Pinpoint the cell where the given text exists, returning its (X, Y) midpoint coordinate. 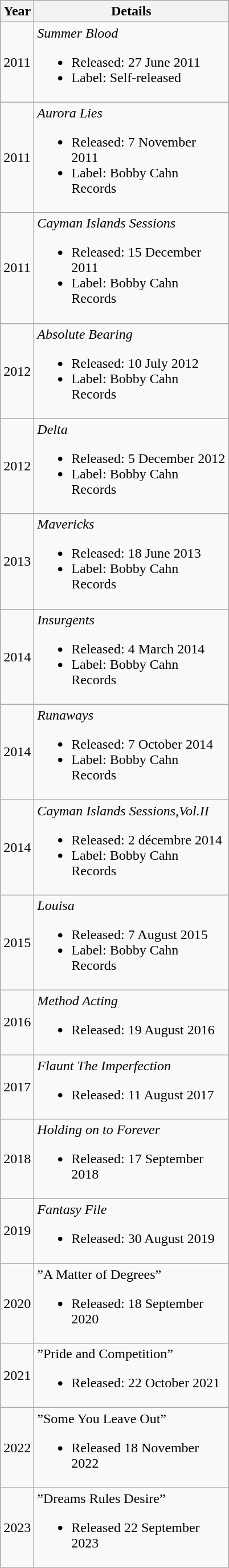
Fantasy FileReleased: 30 August 2019 (131, 1232)
Absolute BearingReleased: 10 July 2012Label: Bobby Cahn Records (131, 371)
”A Matter of Degrees”Released: 18 September 2020 (131, 1303)
Cayman Islands SessionsReleased: 15 December 2011Label: Bobby Cahn Records (131, 268)
InsurgentsReleased: 4 March 2014Label: Bobby Cahn Records (131, 657)
MavericksReleased: 18 June 2013Label: Bobby Cahn Records (131, 561)
RunawaysReleased: 7 October 2014Label: Bobby Cahn Records (131, 751)
Method ActingReleased: 19 August 2016 (131, 1022)
2023 (17, 1528)
Flaunt The ImperfectionReleased: 11 August 2017 (131, 1087)
2020 (17, 1303)
”Dreams Rules Desire”Released 22 September 2023 (131, 1528)
2016 (17, 1022)
Holding on to ForeverReleased: 17 September 2018 (131, 1159)
Cayman Islands Sessions,Vol.IIReleased: 2 décembre 2014Label: Bobby Cahn Records (131, 847)
Summer BloodReleased: 27 June 2011Label: Self-released (131, 62)
2018 (17, 1159)
Details (131, 11)
2013 (17, 561)
Year (17, 11)
2022 (17, 1448)
DeltaReleased: 5 December 2012Label: Bobby Cahn Records (131, 466)
2021 (17, 1375)
2017 (17, 1087)
”Some You Leave Out”Released 18 November 2022 (131, 1448)
Aurora LiesReleased: 7 November 2011Label: Bobby Cahn Records (131, 157)
”Pride and Competition”Released: 22 October 2021 (131, 1375)
2015 (17, 942)
2019 (17, 1232)
LouisaReleased: 7 August 2015Label: Bobby Cahn Records (131, 942)
